Find where the given text appears and provide that cell's center as (x, y) coordinate. 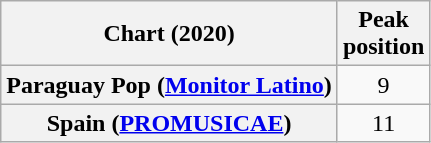
9 (383, 85)
11 (383, 123)
Chart (2020) (170, 34)
Peakposition (383, 34)
Spain (PROMUSICAE) (170, 123)
Paraguay Pop (Monitor Latino) (170, 85)
